Capture the cell that displays the provided text and extract its [X, Y] central coordinate. 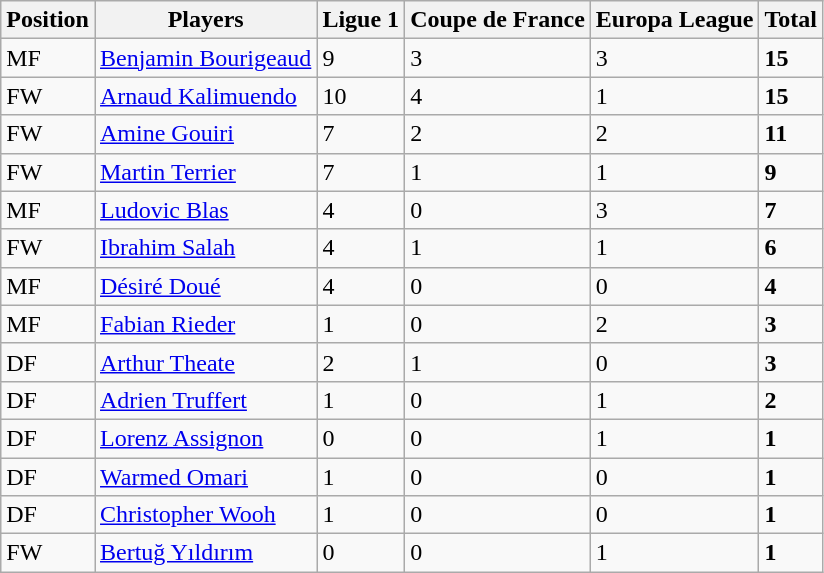
Benjamin Bourigeaud [205, 58]
Ligue 1 [361, 20]
10 [361, 96]
6 [791, 248]
Désiré Doué [205, 286]
Amine Gouiri [205, 134]
Ludovic Blas [205, 210]
Bertuğ Yıldırım [205, 553]
Fabian Rieder [205, 324]
Martin Terrier [205, 172]
Arthur Theate [205, 362]
Total [791, 20]
Christopher Wooh [205, 515]
Ibrahim Salah [205, 248]
Adrien Truffert [205, 400]
Arnaud Kalimuendo [205, 96]
Europa League [674, 20]
Position [48, 20]
Players [205, 20]
11 [791, 134]
Warmed Omari [205, 477]
Coupe de France [498, 20]
Lorenz Assignon [205, 438]
